Identify which cell holds the provided text, then report its [X, Y] central coordinate. 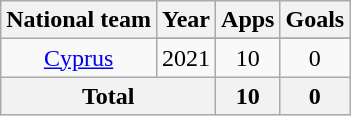
Apps [248, 20]
National team [79, 20]
Year [186, 20]
2021 [186, 58]
Goals [315, 20]
Total [108, 96]
Cyprus [79, 58]
